Find where the given text appears and provide that cell's center as (x, y) coordinate. 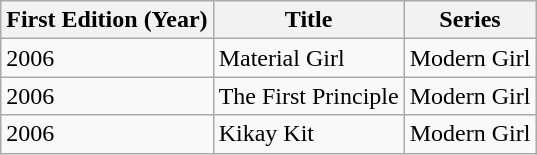
The First Principle (308, 96)
Kikay Kit (308, 134)
Title (308, 20)
Material Girl (308, 58)
First Edition (Year) (107, 20)
Series (470, 20)
